Extract the (x, y) coordinate from the center of the cell holding the provided text.  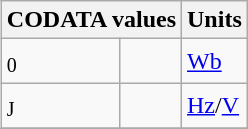
Units (215, 20)
Hz/V (215, 105)
Wb (215, 61)
J (60, 105)
0 (60, 61)
CODATA values (91, 20)
